Capture the cell that displays the provided text and extract its (x, y) central coordinate. 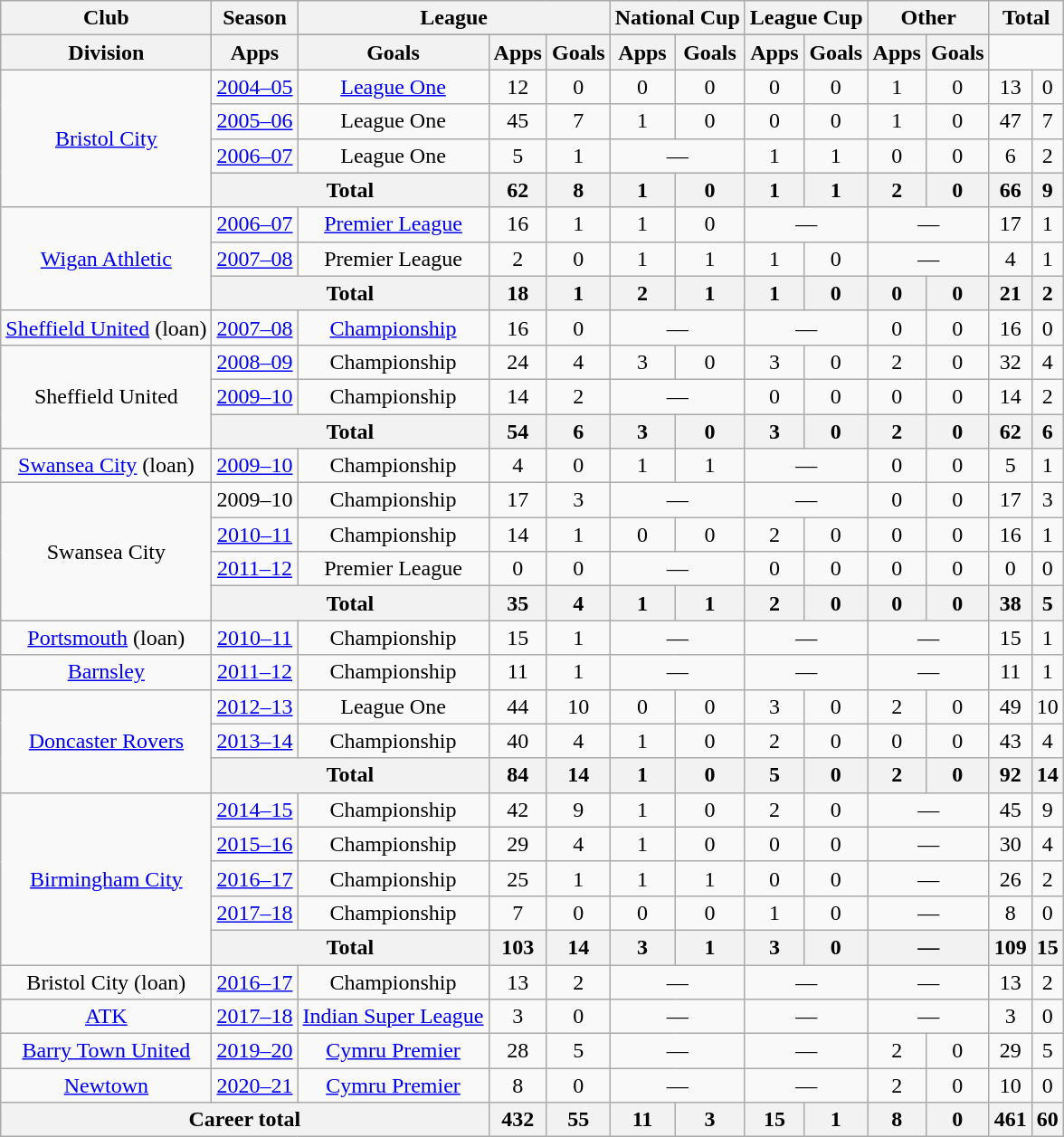
25 (518, 878)
Birmingham City (107, 878)
2012–13 (255, 706)
Career total (244, 1120)
32 (1010, 362)
84 (518, 775)
Club (107, 18)
2013–14 (255, 741)
60 (1048, 1120)
2019–20 (255, 1051)
2008–09 (255, 362)
103 (518, 947)
2014–15 (255, 810)
92 (1010, 775)
44 (518, 706)
Doncaster Rovers (107, 741)
432 (518, 1120)
ATK (107, 1017)
18 (518, 293)
Newtown (107, 1085)
28 (518, 1051)
21 (1010, 293)
43 (1010, 741)
461 (1010, 1120)
2005–06 (255, 121)
Division (107, 52)
Other (928, 18)
Sheffield United (107, 396)
38 (1010, 603)
109 (1010, 947)
Bristol City (107, 138)
42 (518, 810)
54 (518, 431)
Wigan Athletic (107, 259)
12 (518, 87)
Season (255, 18)
Portsmouth (loan) (107, 638)
Barry Town United (107, 1051)
55 (578, 1120)
47 (1010, 121)
League (454, 18)
30 (1010, 844)
Swansea City (loan) (107, 466)
Indian Super League (393, 1017)
Bristol City (loan) (107, 981)
2020–21 (255, 1085)
35 (518, 603)
League Cup (806, 18)
National Cup (677, 18)
26 (1010, 878)
2004–05 (255, 87)
2015–16 (255, 844)
49 (1010, 706)
Barnsley (107, 672)
66 (1010, 190)
24 (518, 362)
Sheffield United (loan) (107, 327)
Swansea City (107, 552)
40 (518, 741)
